Return the [x, y] coordinate for the center point of the cell that contains the specified text.  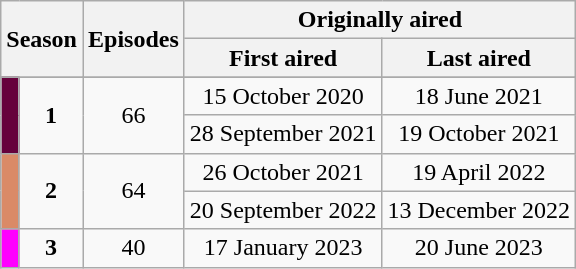
Episodes [133, 39]
2 [50, 191]
1 [50, 115]
First aired [283, 58]
20 September 2022 [283, 210]
20 June 2023 [479, 248]
Originally aired [380, 20]
19 October 2021 [479, 134]
18 June 2021 [479, 96]
19 April 2022 [479, 172]
Last aired [479, 58]
17 January 2023 [283, 248]
Season [42, 39]
64 [133, 191]
28 September 2021 [283, 134]
3 [50, 248]
26 October 2021 [283, 172]
15 October 2020 [283, 96]
40 [133, 248]
13 December 2022 [479, 210]
66 [133, 115]
